Locate the cell with the specified text and output its [X, Y] center coordinate. 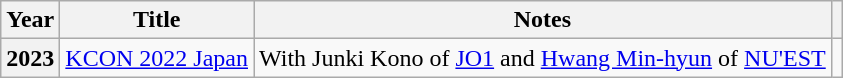
With Junki Kono of JO1 and Hwang Min-hyun of NU'EST [543, 58]
Title [157, 20]
Year [30, 20]
KCON 2022 Japan [157, 58]
2023 [30, 58]
Notes [543, 20]
